Detect which cell encompasses the target text, then output its (X, Y) center coordinate. 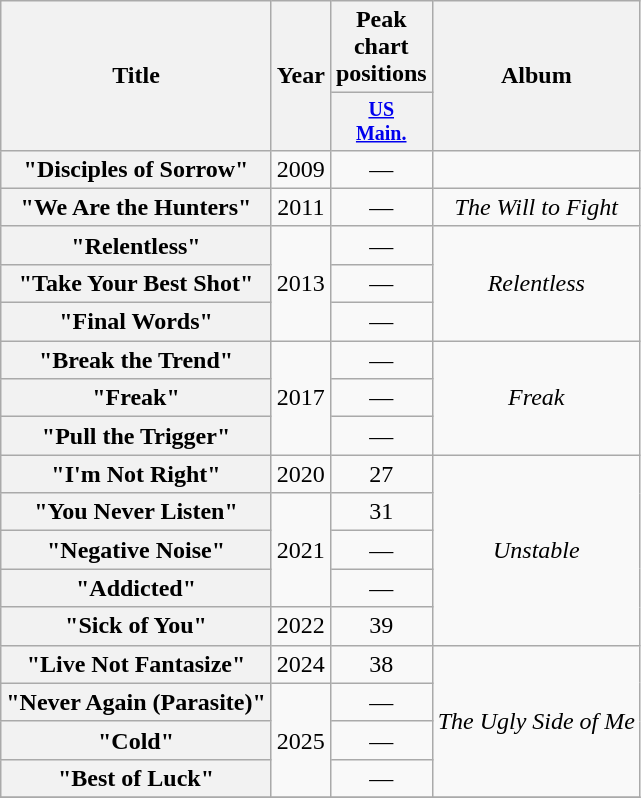
"Negative Noise" (136, 550)
"Pull the Trigger" (136, 436)
"Never Again (Parasite)" (136, 702)
Relentless (536, 283)
2011 (300, 207)
"Sick of You" (136, 626)
"Break the Trend" (136, 360)
"Relentless" (136, 245)
27 (381, 474)
"Addicted" (136, 588)
31 (381, 512)
2022 (300, 626)
Album (536, 76)
39 (381, 626)
The Ugly Side of Me (536, 721)
38 (381, 664)
Year (300, 76)
"I'm Not Right" (136, 474)
"Cold" (136, 740)
Unstable (536, 550)
2021 (300, 550)
"Disciples of Sorrow" (136, 169)
"You Never Listen" (136, 512)
"Take Your Best Shot" (136, 283)
2009 (300, 169)
Freak (536, 398)
2020 (300, 474)
"Final Words" (136, 322)
2025 (300, 740)
USMain. (381, 122)
The Will to Fight (536, 207)
2013 (300, 283)
Title (136, 76)
"We Are the Hunters" (136, 207)
Peak chart positions (381, 47)
2024 (300, 664)
2017 (300, 398)
"Best of Luck" (136, 778)
"Freak" (136, 398)
"Live Not Fantasize" (136, 664)
